Provide the (X, Y) coordinate of the cell's center where the given text is located.  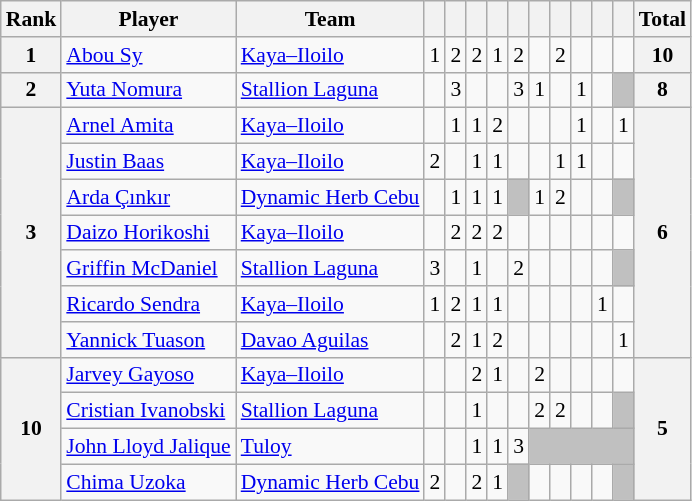
Davao Aguilas (330, 340)
Tuloy (330, 447)
Total (662, 19)
Rank (32, 19)
Abou Sy (148, 55)
Ricardo Sendra (148, 304)
5 (662, 428)
Player (148, 19)
6 (662, 232)
Arda Çınkır (148, 197)
Griffin McDaniel (148, 269)
8 (662, 90)
Daizo Horikoshi (148, 233)
Chima Uzoka (148, 482)
Yuta Nomura (148, 90)
Justin Baas (148, 162)
John Lloyd Jalique (148, 447)
Yannick Tuason (148, 340)
Team (330, 19)
Jarvey Gayoso (148, 375)
Cristian Ivanobski (148, 411)
Arnel Amita (148, 126)
